From the cell containing the given text, extract its center point as (X, Y) coordinate. 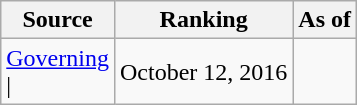
Source (58, 20)
As of (325, 20)
Ranking (203, 20)
Governing| (58, 72)
October 12, 2016 (203, 72)
